Find where the given text appears and provide that cell's center as [x, y] coordinate. 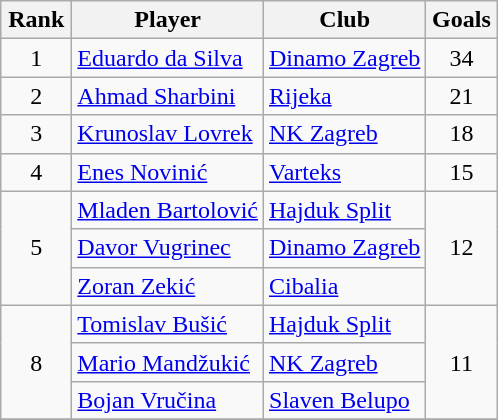
Varteks [345, 172]
Eduardo da Silva [168, 58]
Goals [462, 20]
Mario Mandžukić [168, 362]
8 [36, 362]
Bojan Vručina [168, 400]
Club [345, 20]
3 [36, 134]
21 [462, 96]
Player [168, 20]
1 [36, 58]
15 [462, 172]
Slaven Belupo [345, 400]
11 [462, 362]
Krunoslav Lovrek [168, 134]
5 [36, 248]
2 [36, 96]
34 [462, 58]
Davor Vugrinec [168, 248]
Enes Novinić [168, 172]
Rank [36, 20]
18 [462, 134]
Ahmad Sharbini [168, 96]
12 [462, 248]
Zoran Zekić [168, 286]
Tomislav Bušić [168, 324]
4 [36, 172]
Mladen Bartolović [168, 210]
Rijeka [345, 96]
Cibalia [345, 286]
